Provide the (x, y) coordinate of the cell's center where the given text is located.  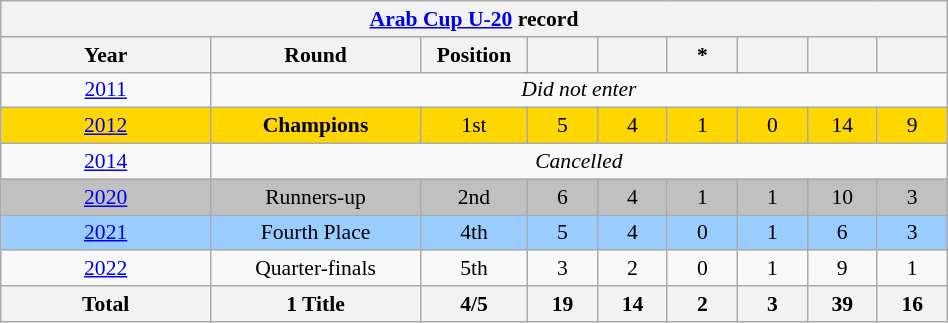
2020 (106, 197)
2021 (106, 233)
Quarter-finals (316, 269)
4/5 (474, 304)
2011 (106, 90)
Cancelled (580, 162)
Did not enter (580, 90)
* (702, 55)
Champions (316, 126)
19 (563, 304)
5th (474, 269)
2nd (474, 197)
2022 (106, 269)
10 (842, 197)
4th (474, 233)
Total (106, 304)
39 (842, 304)
Year (106, 55)
2014 (106, 162)
Fourth Place (316, 233)
Runners-up (316, 197)
Position (474, 55)
16 (912, 304)
Round (316, 55)
2012 (106, 126)
Arab Cup U-20 record (474, 19)
1st (474, 126)
1 Title (316, 304)
